Identify which cell holds the provided text, then report its [x, y] central coordinate. 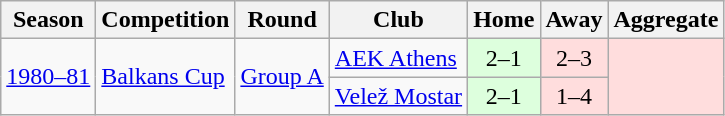
Velež Mostar [398, 96]
Competition [166, 20]
Home [504, 20]
Balkans Cup [166, 77]
1980–81 [48, 77]
2–3 [574, 58]
Season [48, 20]
Round [282, 20]
1–4 [574, 96]
Aggregate [666, 20]
Club [398, 20]
Group A [282, 77]
AEK Athens [398, 58]
Away [574, 20]
